Extract the [X, Y] coordinate from the center of the cell holding the provided text.  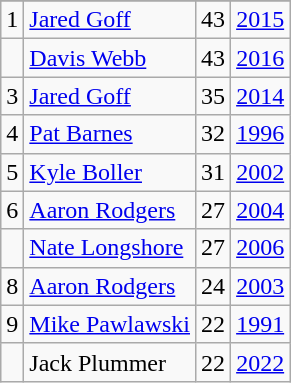
Davis Webb [110, 58]
8 [12, 286]
2006 [260, 248]
Jack Plummer [110, 362]
6 [12, 210]
Pat Barnes [110, 134]
24 [214, 286]
2003 [260, 286]
Kyle Boller [110, 172]
3 [12, 96]
4 [12, 134]
Mike Pawlawski [110, 324]
1 [12, 20]
2015 [260, 20]
1991 [260, 324]
2022 [260, 362]
2014 [260, 96]
9 [12, 324]
5 [12, 172]
2004 [260, 210]
2016 [260, 58]
Nate Longshore [110, 248]
2002 [260, 172]
35 [214, 96]
32 [214, 134]
31 [214, 172]
1996 [260, 134]
